Identify which cell holds the provided text, then report its [x, y] central coordinate. 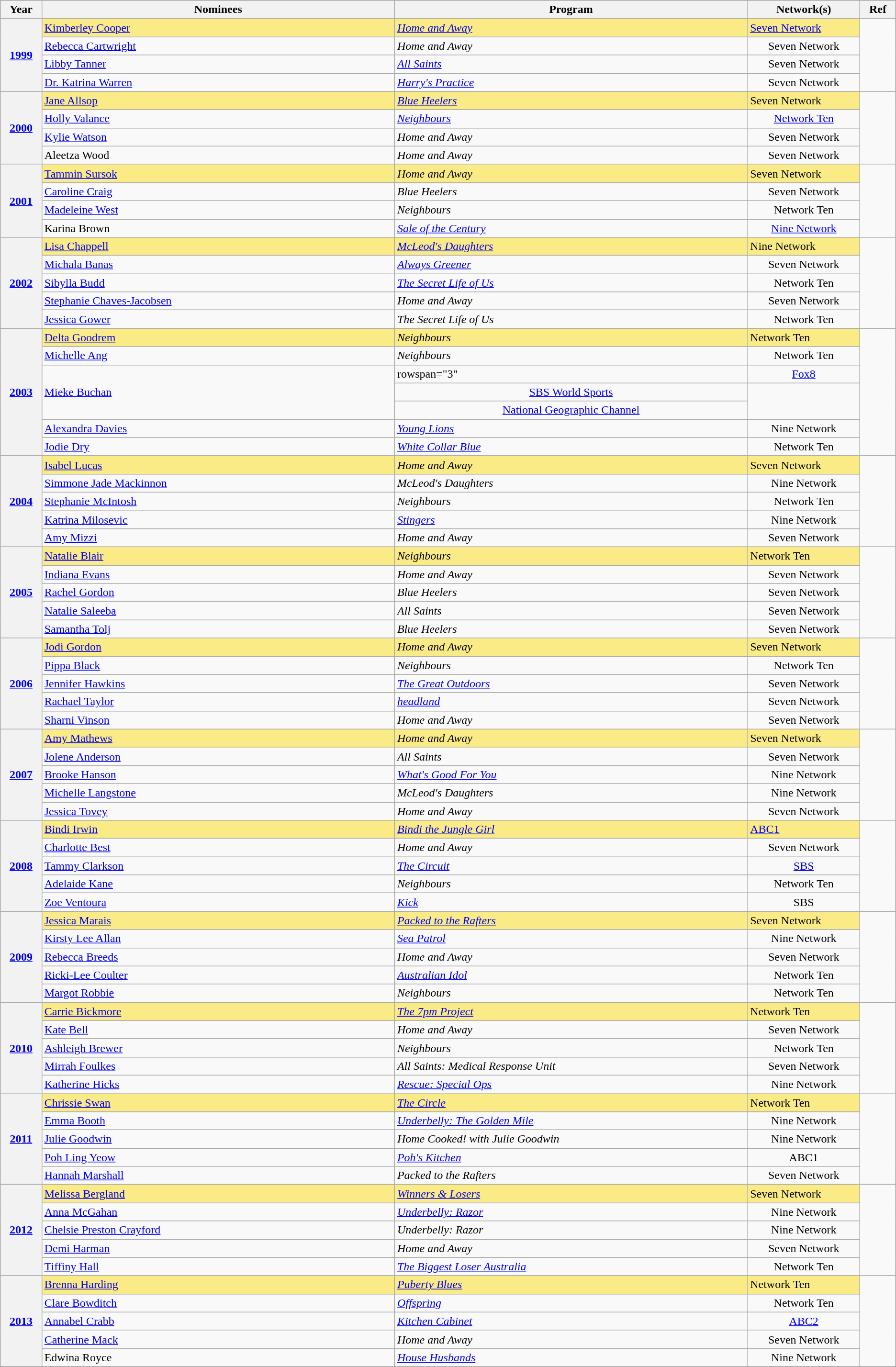
Anna McGahan [218, 1212]
Karina Brown [218, 228]
Catherine Mack [218, 1339]
Zoe Ventoura [218, 902]
Rescue: Special Ops [571, 1084]
Australian Idol [571, 975]
Melissa Bergland [218, 1194]
Mirrah Foulkes [218, 1066]
1999 [21, 55]
Jessica Tovey [218, 811]
2011 [21, 1139]
Nominees [218, 10]
White Collar Blue [571, 447]
Rebecca Cartwright [218, 46]
Ashleigh Brewer [218, 1048]
National Geographic Channel [571, 410]
Poh Ling Yeow [218, 1157]
Michelle Ang [218, 356]
Kylie Watson [218, 137]
Ref [878, 10]
Year [21, 10]
Always Greener [571, 265]
Katherine Hicks [218, 1084]
2007 [21, 774]
All Saints: Medical Response Unit [571, 1066]
2001 [21, 201]
Lisa Chappell [218, 247]
Brooke Hanson [218, 774]
Samantha Tolj [218, 629]
2009 [21, 957]
House Husbands [571, 1357]
Tammin Sursok [218, 173]
2005 [21, 593]
Libby Tanner [218, 64]
Dr. Katrina Warren [218, 82]
Winners & Losers [571, 1194]
Amy Mathews [218, 738]
2010 [21, 1048]
Jodi Gordon [218, 647]
SBS World Sports [571, 392]
Jodie Dry [218, 447]
2013 [21, 1321]
Bindi Irwin [218, 829]
Emma Booth [218, 1121]
Underbelly: The Golden Mile [571, 1121]
Program [571, 10]
rowspan="3" [571, 374]
2008 [21, 866]
Chrissie Swan [218, 1102]
Jennifer Hawkins [218, 683]
The Circle [571, 1102]
Indiana Evans [218, 574]
Pippa Black [218, 665]
Katrina Milosevic [218, 519]
Holly Valance [218, 119]
2003 [21, 392]
headland [571, 702]
Jessica Marais [218, 920]
Margot Robbie [218, 993]
Sharni Vinson [218, 720]
Jolene Anderson [218, 756]
Brenna Harding [218, 1285]
Kick [571, 902]
Kate Bell [218, 1030]
Kimberley Cooper [218, 28]
Michelle Langstone [218, 793]
Offspring [571, 1303]
Mieke Buchan [218, 392]
The Great Outdoors [571, 683]
Simmone Jade Mackinnon [218, 483]
Natalie Blair [218, 556]
Isabel Lucas [218, 465]
Ricki-Lee Coulter [218, 975]
Rebecca Breeds [218, 957]
Sale of the Century [571, 228]
Delta Goodrem [218, 337]
Chelsie Preston Crayford [218, 1230]
Clare Bowditch [218, 1303]
Edwina Royce [218, 1357]
The 7pm Project [571, 1011]
Stephanie Chaves-Jacobsen [218, 301]
Rachael Taylor [218, 702]
Puberty Blues [571, 1285]
Tammy Clarkson [218, 866]
Rachel Gordon [218, 593]
Caroline Craig [218, 191]
Sea Patrol [571, 939]
Michala Banas [218, 265]
Aleetza Wood [218, 155]
Alexandra Davies [218, 428]
Young Lions [571, 428]
Adelaide Kane [218, 884]
Sibylla Budd [218, 283]
Natalie Saleeba [218, 611]
Network(s) [804, 10]
Carrie Bickmore [218, 1011]
Home Cooked! with Julie Goodwin [571, 1139]
Kirsty Lee Allan [218, 939]
Julie Goodwin [218, 1139]
Tiffiny Hall [218, 1266]
Charlotte Best [218, 848]
Stephanie McIntosh [218, 501]
Hannah Marshall [218, 1176]
The Circuit [571, 866]
Poh's Kitchen [571, 1157]
2004 [21, 501]
Harry's Practice [571, 82]
Jessica Gower [218, 319]
Kitchen Cabinet [571, 1321]
Bindi the Jungle Girl [571, 829]
Fox8 [804, 374]
Demi Harman [218, 1248]
Stingers [571, 519]
ABC2 [804, 1321]
Amy Mizzi [218, 538]
Annabel Crabb [218, 1321]
2006 [21, 683]
Jane Allsop [218, 101]
2000 [21, 128]
The Biggest Loser Australia [571, 1266]
2002 [21, 283]
What's Good For You [571, 774]
2012 [21, 1230]
Madeleine West [218, 210]
